For the text-containing cell, return its midpoint in (x, y) coordinate format. 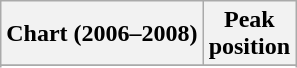
Chart (2006–2008) (102, 34)
Peakposition (249, 34)
